From the cell containing the given text, extract its center point as (x, y) coordinate. 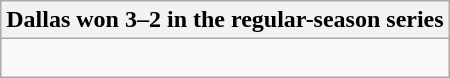
Dallas won 3–2 in the regular-season series (225, 20)
